Extract the [x, y] coordinate from the center of the cell holding the provided text.  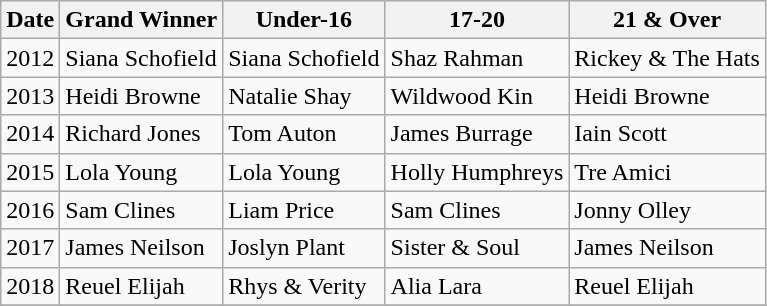
21 & Over [668, 20]
Liam Price [304, 210]
2017 [30, 248]
2018 [30, 286]
2014 [30, 134]
2015 [30, 172]
Under-16 [304, 20]
Holly Humphreys [477, 172]
Date [30, 20]
2016 [30, 210]
Sister & Soul [477, 248]
Grand Winner [142, 20]
Jonny Olley [668, 210]
Joslyn Plant [304, 248]
James Burrage [477, 134]
Wildwood Kin [477, 96]
2013 [30, 96]
Richard Jones [142, 134]
Rhys & Verity [304, 286]
Tom Auton [304, 134]
Shaz Rahman [477, 58]
17-20 [477, 20]
Iain Scott [668, 134]
Rickey & The Hats [668, 58]
Natalie Shay [304, 96]
Tre Amici [668, 172]
2012 [30, 58]
Alia Lara [477, 286]
